Locate the cell with the specified text and output its (x, y) center coordinate. 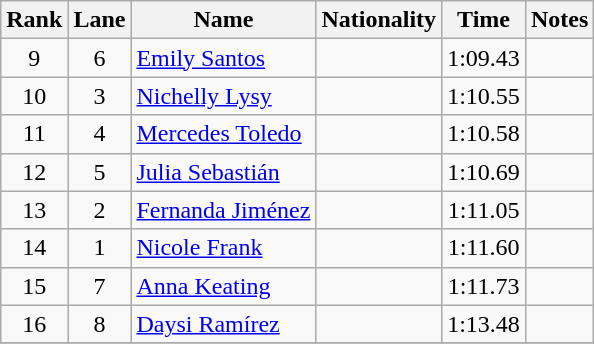
7 (100, 286)
1:11.60 (484, 248)
Nationality (379, 20)
1:11.05 (484, 210)
1:10.58 (484, 134)
Julia Sebastián (224, 172)
Mercedes Toledo (224, 134)
Daysi Ramírez (224, 324)
Anna Keating (224, 286)
1 (100, 248)
9 (34, 58)
6 (100, 58)
Lane (100, 20)
11 (34, 134)
16 (34, 324)
8 (100, 324)
1:13.48 (484, 324)
13 (34, 210)
1:10.69 (484, 172)
1:09.43 (484, 58)
3 (100, 96)
10 (34, 96)
2 (100, 210)
15 (34, 286)
Nichelly Lysy (224, 96)
5 (100, 172)
Notes (559, 20)
Emily Santos (224, 58)
1:10.55 (484, 96)
Rank (34, 20)
4 (100, 134)
Nicole Frank (224, 248)
Fernanda Jiménez (224, 210)
12 (34, 172)
Name (224, 20)
Time (484, 20)
1:11.73 (484, 286)
14 (34, 248)
